For the text-containing cell, return its midpoint in (x, y) coordinate format. 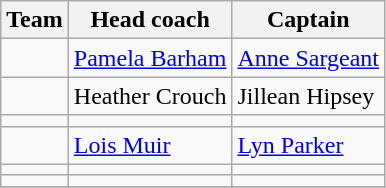
Lyn Parker (308, 145)
Captain (308, 20)
Pamela Barham (150, 58)
Team (35, 20)
Heather Crouch (150, 96)
Anne Sargeant (308, 58)
Lois Muir (150, 145)
Head coach (150, 20)
Jillean Hipsey (308, 96)
